Provide the (X, Y) coordinate of the cell's center where the given text is located.  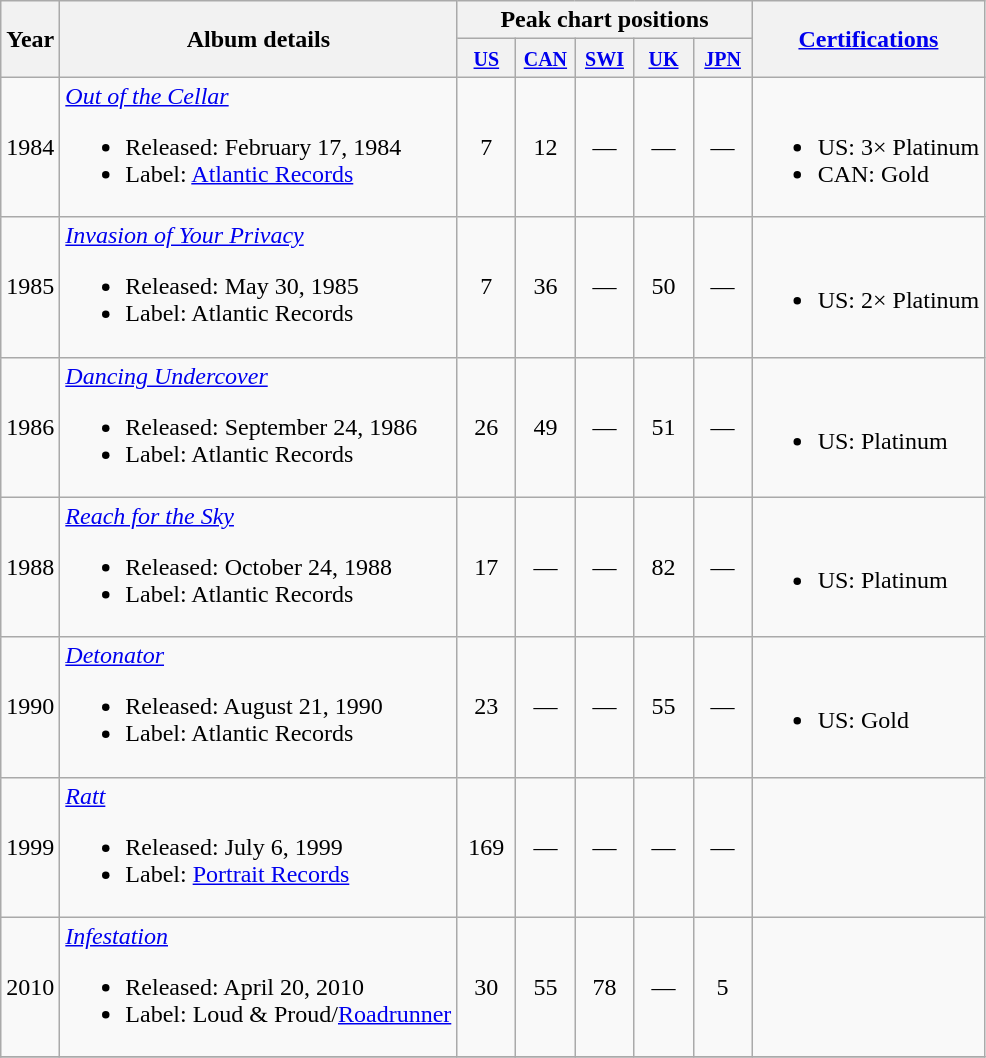
SWI (604, 58)
Peak chart positions (604, 20)
1986 (30, 427)
Dancing UndercoverReleased: September 24, 1986Label: Atlantic Records (258, 427)
78 (604, 987)
36 (546, 287)
17 (486, 567)
InfestationReleased: April 20, 2010Label: Loud & Proud/Roadrunner (258, 987)
JPN (722, 58)
1990 (30, 707)
US: 2× Platinum (868, 287)
US (486, 58)
26 (486, 427)
CAN (546, 58)
1984 (30, 147)
Reach for the SkyReleased: October 24, 1988Label: Atlantic Records (258, 567)
1988 (30, 567)
US: Gold (868, 707)
1985 (30, 287)
Invasion of Your PrivacyReleased: May 30, 1985Label: Atlantic Records (258, 287)
1999 (30, 847)
169 (486, 847)
Out of the CellarReleased: February 17, 1984Label: Atlantic Records (258, 147)
RattReleased: July 6, 1999Label: Portrait Records (258, 847)
US: 3× PlatinumCAN: Gold (868, 147)
5 (722, 987)
30 (486, 987)
2010 (30, 987)
51 (664, 427)
23 (486, 707)
UK (664, 58)
82 (664, 567)
DetonatorReleased: August 21, 1990Label: Atlantic Records (258, 707)
Certifications (868, 39)
50 (664, 287)
Year (30, 39)
49 (546, 427)
12 (546, 147)
Album details (258, 39)
